Provide the (X, Y) coordinate of the cell's center where the given text is located.  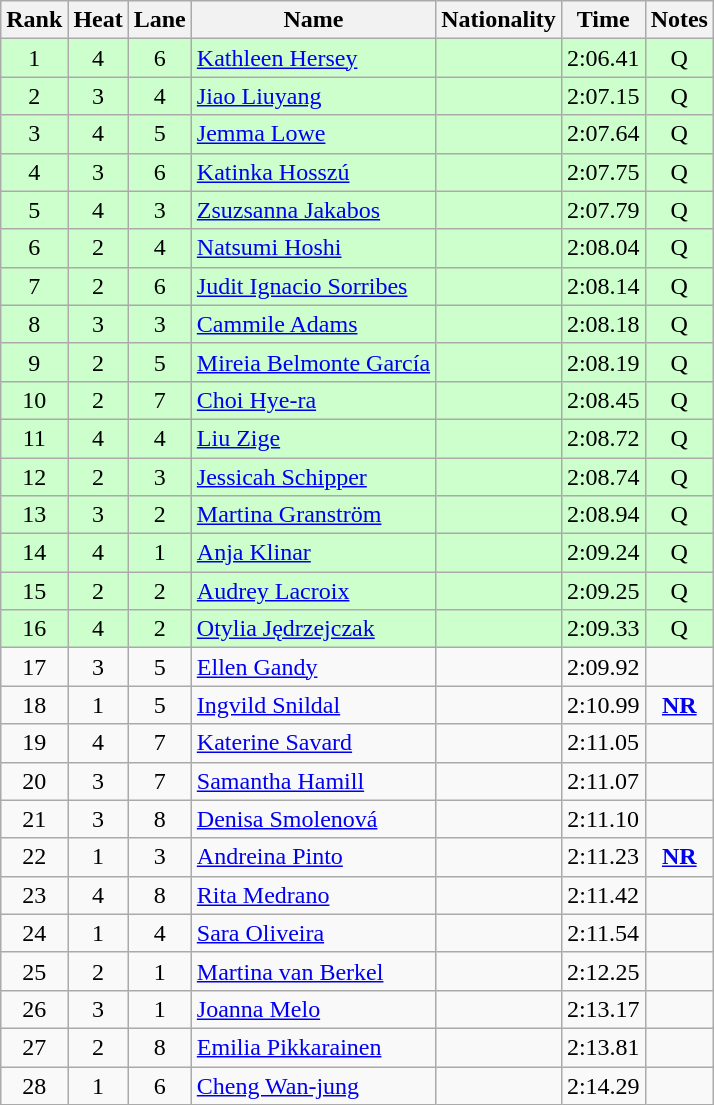
28 (34, 1085)
Notes (679, 20)
2:13.17 (603, 1009)
Heat (98, 20)
11 (34, 438)
2:14.29 (603, 1085)
2:13.81 (603, 1047)
Martina Granström (313, 515)
2:08.04 (603, 248)
Otylia Jędrzejczak (313, 629)
2:07.15 (603, 96)
27 (34, 1047)
2:07.75 (603, 172)
20 (34, 781)
2:11.23 (603, 857)
2:08.14 (603, 286)
13 (34, 515)
Joanna Melo (313, 1009)
Katerine Savard (313, 743)
Anja Klinar (313, 553)
Sara Oliveira (313, 933)
23 (34, 895)
Lane (160, 20)
Samantha Hamill (313, 781)
26 (34, 1009)
Emilia Pikkarainen (313, 1047)
Cammile Adams (313, 324)
2:09.25 (603, 591)
Ingvild Snildal (313, 705)
Zsuzsanna Jakabos (313, 210)
Rank (34, 20)
2:11.54 (603, 933)
Cheng Wan-jung (313, 1085)
2:11.07 (603, 781)
2:12.25 (603, 971)
2:07.64 (603, 134)
Andreina Pinto (313, 857)
Liu Zige (313, 438)
16 (34, 629)
2:08.18 (603, 324)
Jiao Liuyang (313, 96)
22 (34, 857)
9 (34, 362)
2:09.24 (603, 553)
18 (34, 705)
19 (34, 743)
2:06.41 (603, 58)
2:08.19 (603, 362)
2:09.33 (603, 629)
2:08.72 (603, 438)
Jemma Lowe (313, 134)
Katinka Hosszú (313, 172)
14 (34, 553)
Natsumi Hoshi (313, 248)
15 (34, 591)
12 (34, 477)
Jessicah Schipper (313, 477)
Name (313, 20)
Denisa Smolenová (313, 819)
2:11.10 (603, 819)
25 (34, 971)
Rita Medrano (313, 895)
2:10.99 (603, 705)
Kathleen Hersey (313, 58)
Judit Ignacio Sorribes (313, 286)
Martina van Berkel (313, 971)
2:08.74 (603, 477)
17 (34, 667)
Ellen Gandy (313, 667)
24 (34, 933)
2:09.92 (603, 667)
Audrey Lacroix (313, 591)
Mireia Belmonte García (313, 362)
2:08.45 (603, 400)
Time (603, 20)
10 (34, 400)
2:07.79 (603, 210)
2:08.94 (603, 515)
2:11.05 (603, 743)
Choi Hye-ra (313, 400)
Nationality (499, 20)
2:11.42 (603, 895)
21 (34, 819)
